Find where the given text appears and provide that cell's center as (X, Y) coordinate. 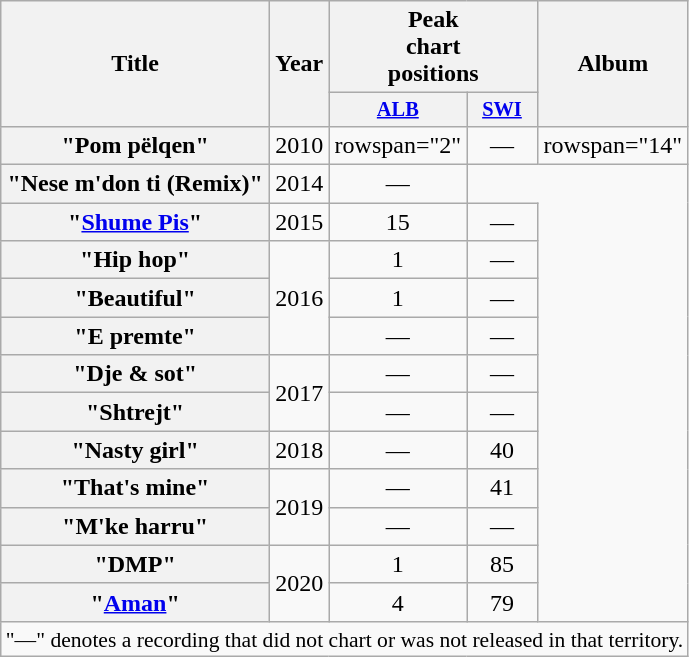
"—" denotes a recording that did not chart or was not released in that territory. (345, 639)
79 (502, 602)
rowspan="2" (398, 145)
4 (398, 602)
"Hip hop" (136, 260)
2018 (299, 450)
ALB (398, 110)
2015 (299, 222)
"E premte" (136, 336)
2019 (299, 507)
"That's mine" (136, 488)
"Pom pëlqen" (136, 145)
40 (502, 450)
15 (398, 222)
"Dje & sot" (136, 374)
"Shume Pis" (136, 222)
"DMP" (136, 564)
2017 (299, 393)
Album (612, 64)
Title (136, 64)
"Shtrejt" (136, 412)
SWI (502, 110)
"M'ke harru" (136, 526)
"Nese m'don ti (Remix)" (136, 184)
Peakchartpositions (433, 47)
2020 (299, 583)
41 (502, 488)
"Aman" (136, 602)
"Nasty girl" (136, 450)
85 (502, 564)
rowspan="14" (612, 145)
Year (299, 64)
"Beautiful" (136, 298)
2016 (299, 298)
2010 (299, 145)
2014 (299, 184)
